For the text-containing cell, return its midpoint in [x, y] coordinate format. 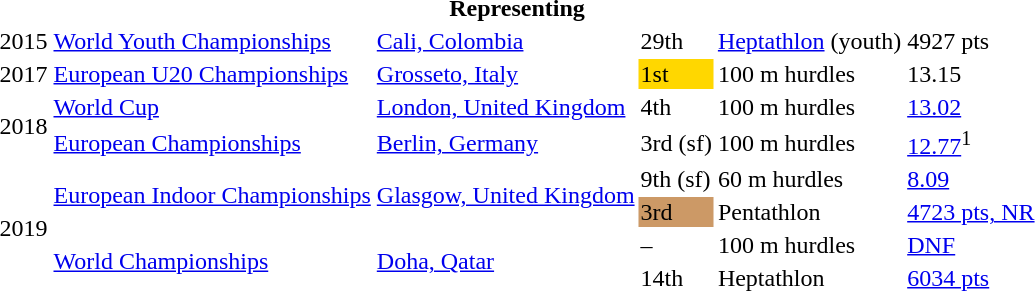
European Indoor Championships [212, 196]
1st [676, 74]
European Championships [212, 143]
World Youth Championships [212, 41]
European U20 Championships [212, 74]
Pentathlon [809, 212]
9th (sf) [676, 179]
Grosseto, Italy [506, 74]
60 m hurdles [809, 179]
3rd [676, 212]
4th [676, 107]
Cali, Colombia [506, 41]
3rd (sf) [676, 143]
29th [676, 41]
Glasgow, United Kingdom [506, 196]
Berlin, Germany [506, 143]
– [676, 245]
Heptathlon (youth) [809, 41]
World Cup [212, 107]
London, United Kingdom [506, 107]
